For the text-containing cell, return its midpoint in [X, Y] coordinate format. 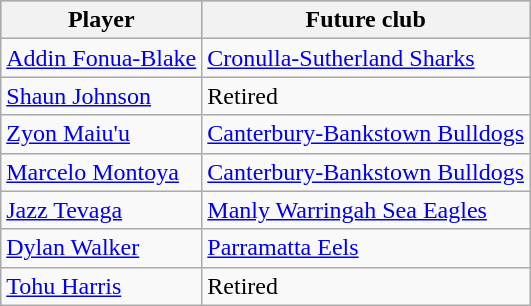
Parramatta Eels [366, 248]
Tohu Harris [102, 286]
Jazz Tevaga [102, 210]
Cronulla-Sutherland Sharks [366, 58]
Dylan Walker [102, 248]
Zyon Maiu'u [102, 134]
Manly Warringah Sea Eagles [366, 210]
Addin Fonua-Blake [102, 58]
Marcelo Montoya [102, 172]
Player [102, 20]
Future club [366, 20]
Shaun Johnson [102, 96]
